Provide the [X, Y] coordinate of the cell's center where the given text is located.  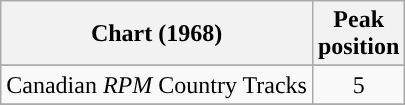
Chart (1968) [157, 34]
5 [358, 85]
Peakposition [358, 34]
Canadian RPM Country Tracks [157, 85]
